Return the (x, y) coordinate for the center point of the cell that contains the specified text.  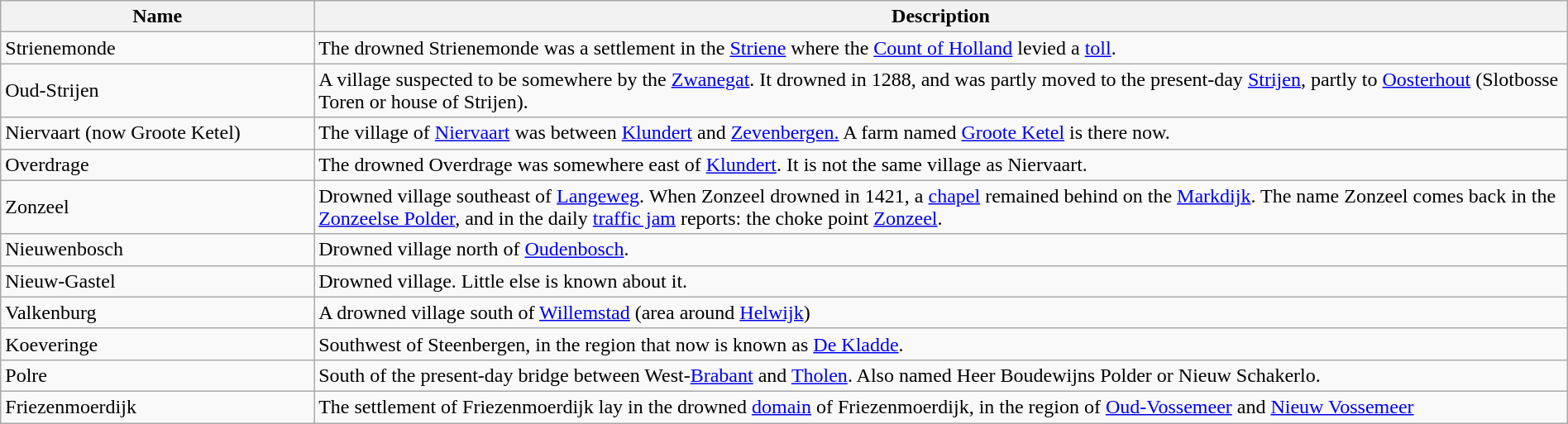
Drowned village. Little else is known about it. (941, 281)
Drowned village north of Oudenbosch. (941, 250)
Name (157, 17)
Friezenmoerdijk (157, 407)
The village of Niervaart was between Klundert and Zevenbergen. A farm named Groote Ketel is there now. (941, 133)
The settlement of Friezenmoerdijk lay in the drowned domain of Friezenmoerdijk, in the region of Oud-Vossemeer and Nieuw Vossemeer (941, 407)
Oud-Strijen (157, 91)
Nieuw-Gastel (157, 281)
The drowned Overdrage was somewhere east of Klundert. It is not the same village as Niervaart. (941, 164)
Niervaart (now Groote Ketel) (157, 133)
Nieuwenbosch (157, 250)
Strienemonde (157, 48)
Polre (157, 375)
Valkenburg (157, 312)
Description (941, 17)
Southwest of Steenbergen, in the region that now is known as De Kladde. (941, 344)
Overdrage (157, 164)
South of the present-day bridge between West-Brabant and Tholen. Also named Heer Boudewijns Polder or Nieuw Schakerlo. (941, 375)
The drowned Strienemonde was a settlement in the Striene where the Count of Holland levied a toll. (941, 48)
A drowned village south of Willemstad (area around Helwijk) (941, 312)
Zonzeel (157, 207)
Koeveringe (157, 344)
